Search for the cell housing the specified text and yield its (x, y) center coordinate. 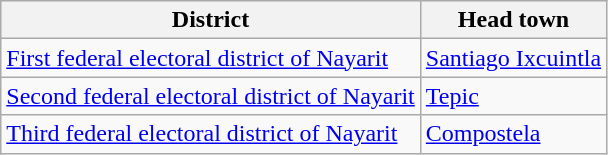
Third federal electoral district of Nayarit (211, 134)
Tepic (513, 96)
Head town (513, 20)
Second federal electoral district of Nayarit (211, 96)
District (211, 20)
Compostela (513, 134)
First federal electoral district of Nayarit (211, 58)
Santiago Ixcuintla (513, 58)
